Output the [X, Y] coordinate of the center of the cell containing the given text.  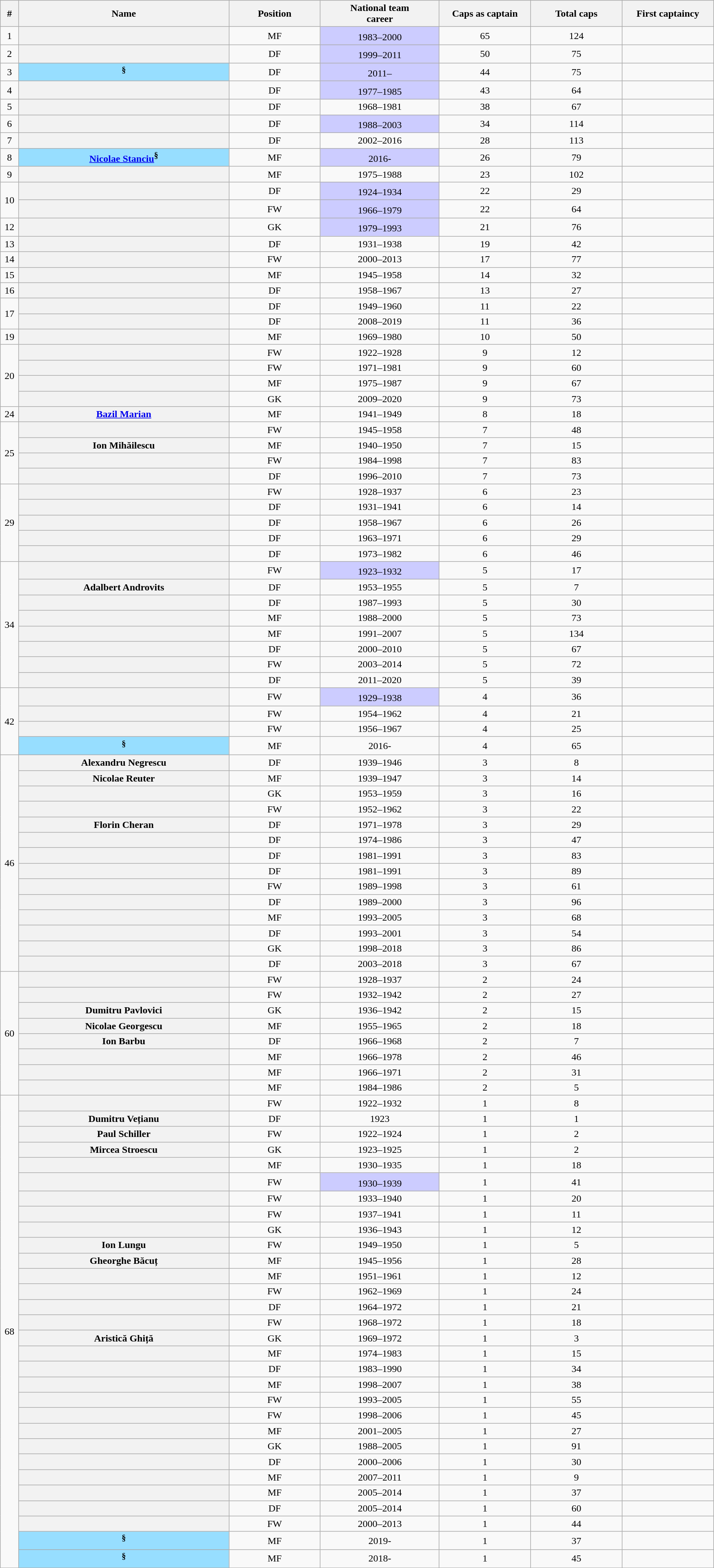
Paul Schiller [124, 1134]
1923–1925 [380, 1150]
1953–1955 [380, 587]
32 [576, 275]
1923–1932 [380, 570]
1989–1998 [380, 886]
# [10, 14]
1988–2003 [380, 124]
1979–1993 [380, 227]
Dumitru Pavlovici [124, 1010]
1923 [380, 1119]
1939–1946 [380, 763]
Gheorghe Băcuț [124, 1261]
1993–2001 [380, 933]
Ion Barbu [124, 1041]
61 [576, 886]
1949–1950 [380, 1245]
2002–2016 [380, 141]
Dumitru Vețianu [124, 1119]
Name [124, 14]
1974–1983 [380, 1353]
1931–1938 [380, 244]
First captaincy [668, 14]
1922–1932 [380, 1103]
1975–1988 [380, 174]
1956–1967 [380, 729]
1984–1998 [380, 461]
124 [576, 36]
1966–1968 [380, 1041]
77 [576, 259]
1951–1961 [380, 1276]
2019- [380, 1540]
2011– [380, 72]
1936–1942 [380, 1010]
89 [576, 871]
102 [576, 174]
114 [576, 124]
72 [576, 664]
2000–2006 [380, 1462]
1939–1947 [380, 778]
1933–1940 [380, 1199]
1962–1969 [380, 1291]
1945–1956 [380, 1261]
43 [485, 90]
79 [576, 158]
National team career [380, 14]
1998–2006 [380, 1416]
86 [576, 948]
2001–2005 [380, 1431]
1966–1971 [380, 1072]
2003–2018 [380, 964]
1968–1972 [380, 1322]
47 [576, 840]
1954–1962 [380, 714]
113 [576, 141]
48 [576, 430]
54 [576, 933]
1999–2011 [380, 54]
Mircea Stroescu [124, 1150]
1937–1941 [380, 1214]
2009–2020 [380, 399]
1968–1981 [380, 107]
Nicolae Georgescu [124, 1026]
Nicolae Stanciu§ [124, 158]
31 [576, 1072]
96 [576, 902]
1941–1949 [380, 414]
1930–1939 [380, 1182]
1983–2000 [380, 36]
1996–2010 [380, 476]
1974–1986 [380, 840]
1936–1943 [380, 1230]
39 [576, 680]
1929–1938 [380, 697]
134 [576, 634]
Florin Cheran [124, 825]
Ion Mihăilescu [124, 445]
1988–2005 [380, 1446]
Caps as captain [485, 14]
55 [576, 1400]
1991–2007 [380, 634]
1977–1985 [380, 90]
1930–1935 [380, 1165]
2003–2014 [380, 664]
1940–1950 [380, 445]
1987–1993 [380, 603]
1931–1941 [380, 507]
1955–1965 [380, 1026]
1969–1980 [380, 337]
1975–1987 [380, 383]
2018- [380, 1559]
1953–1959 [380, 794]
1963–1971 [380, 538]
2011–2020 [380, 680]
76 [576, 227]
1971–1981 [380, 368]
91 [576, 1446]
Position [275, 14]
Ion Lungu [124, 1245]
1966–1978 [380, 1057]
1988–2000 [380, 618]
Bazil Marian [124, 414]
1983–1990 [380, 1369]
2000–2010 [380, 649]
2007–2011 [380, 1477]
Total caps [576, 14]
Alexandru Negrescu [124, 763]
1952–1962 [380, 809]
1984–1986 [380, 1088]
1922–1924 [380, 1134]
1998–2007 [380, 1385]
Nicolae Reuter [124, 778]
41 [576, 1182]
1924–1934 [380, 191]
1964–1972 [380, 1307]
Aristică Ghiță [124, 1338]
1998–2018 [380, 948]
1949–1960 [380, 306]
1922–1928 [380, 352]
1932–1942 [380, 995]
1971–1978 [380, 825]
1969–1972 [380, 1338]
Adalbert Androvits [124, 587]
2008–2019 [380, 321]
1966–1979 [380, 209]
1989–2000 [380, 902]
1973–1982 [380, 553]
